Locate the cell with the specified text and output its [X, Y] center coordinate. 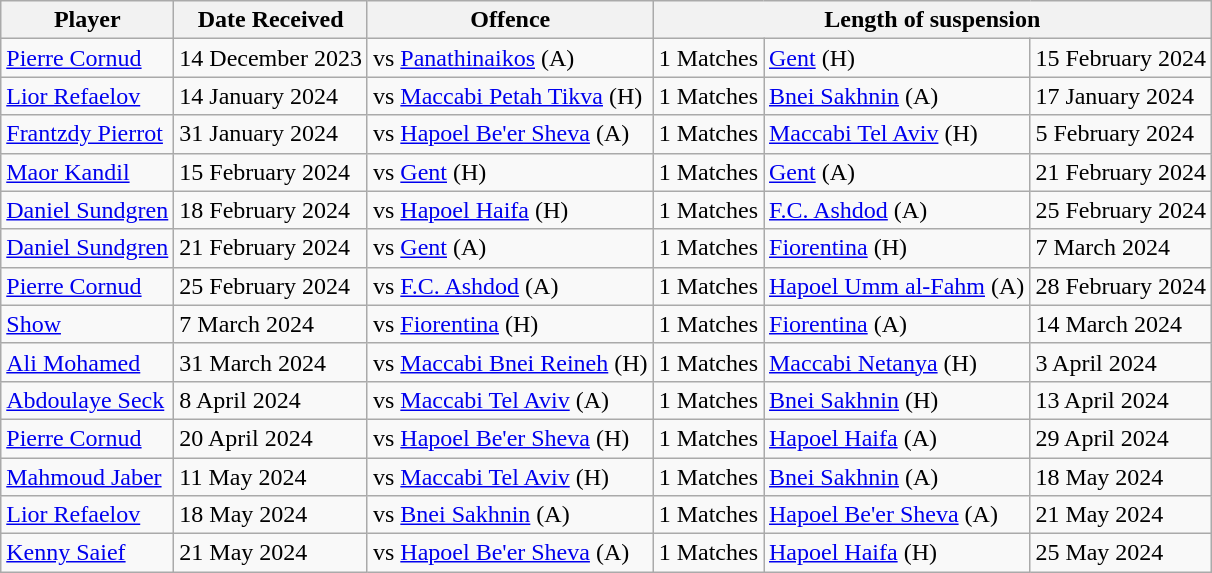
3 April 2024 [1121, 362]
14 December 2023 [271, 58]
Player [88, 20]
Maccabi Netanya (H) [897, 362]
vs Maccabi Tel Aviv (H) [510, 477]
Date Received [271, 20]
Show [88, 324]
vs Maccabi Bnei Reineh (H) [510, 362]
31 March 2024 [271, 362]
11 May 2024 [271, 477]
vs F.C. Ashdod (A) [510, 286]
Gent (H) [897, 58]
vs Gent (A) [510, 248]
Bnei Sakhnin (H) [897, 400]
Hapoel Be'er Sheva (A) [897, 515]
Mahmoud Jaber [88, 477]
vs Gent (H) [510, 172]
Fiorentina (A) [897, 324]
14 January 2024 [271, 96]
Hapoel Umm al-Fahm (A) [897, 286]
vs Hapoel Be'er Sheva (H) [510, 438]
Ali Mohamed [88, 362]
18 February 2024 [271, 210]
Length of suspension [932, 20]
F.C. Ashdod (A) [897, 210]
vs Bnei Sakhnin (A) [510, 515]
29 April 2024 [1121, 438]
vs Hapoel Haifa (H) [510, 210]
Maccabi Tel Aviv (H) [897, 134]
Maor Kandil [88, 172]
14 March 2024 [1121, 324]
vs Maccabi Tel Aviv (A) [510, 400]
vs Maccabi Petah Tikva (H) [510, 96]
Kenny Saief [88, 553]
5 February 2024 [1121, 134]
31 January 2024 [271, 134]
Abdoulaye Seck [88, 400]
25 May 2024 [1121, 553]
vs Fiorentina (H) [510, 324]
Hapoel Haifa (A) [897, 438]
Offence [510, 20]
Fiorentina (H) [897, 248]
8 April 2024 [271, 400]
Frantzdy Pierrot [88, 134]
28 February 2024 [1121, 286]
17 January 2024 [1121, 96]
20 April 2024 [271, 438]
Hapoel Haifa (H) [897, 553]
13 April 2024 [1121, 400]
vs Panathinaikos (A) [510, 58]
Gent (A) [897, 172]
